Return [X, Y] of the center of cell containing provided text 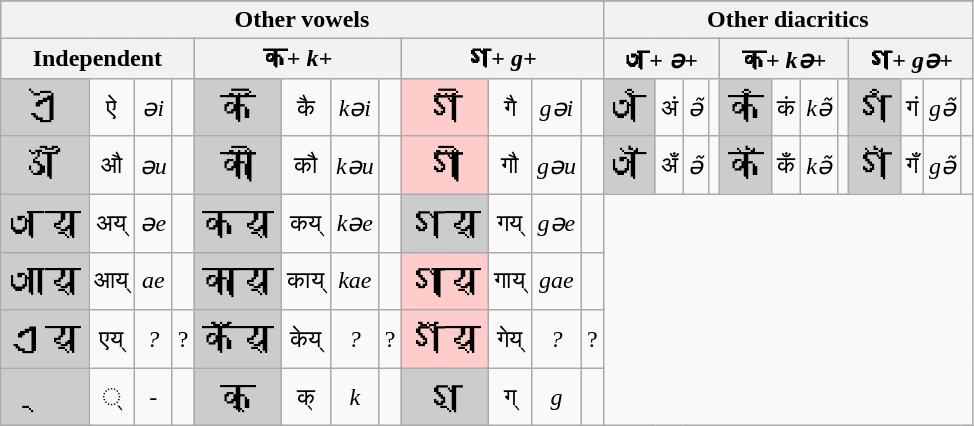
आय्‌ [112, 281]
𑐐𑑂 [445, 397]
gəe [556, 223]
𑐐𑑃 [874, 165]
gəi [556, 107]
काय्‌ [306, 281]
𑐎+ kə+ [784, 59]
𑐎𑑃 [746, 165]
kae [354, 281]
अँ [669, 165]
गाय्‌ [510, 281]
k [354, 397]
𑐎𑐾𑐫𑑂 [238, 339]
गेय्‌ [510, 339]
कै [306, 107]
𑐐𑑄 [874, 107]
kəe [354, 223]
गय्‌ [510, 223]
गै [510, 107]
𑐐+ gə+ [910, 59]
𑐎𑑄 [746, 107]
𑐀𑐫𑑂 [45, 223]
𑐎𑑂 [238, 397]
Independent [98, 59]
गं [912, 107]
𑐊𑐫𑑂 [45, 339]
𑐎+ k+ [298, 59]
कौ [306, 165]
𑐍 [45, 165]
𑐐𑐾𑐫𑑂 [445, 339]
कँ [786, 165]
𑐐𑐿 [445, 107]
gəu [556, 165]
𑐐𑐫𑑂 [445, 223]
गँ [912, 165]
ग् [510, 397]
क् [306, 397]
् [112, 397]
𑐋 [45, 107]
Other diacritics [788, 20]
एय्‌ [112, 339]
अं [669, 107]
𑐀𑑄 [629, 107]
केय्‌ [306, 339]
𑐁𑐫𑑂 [45, 281]
𑐎𑑁 [238, 165]
g [556, 397]
𑐀+ ə+ [662, 59]
𑐎𑐵𑐫𑑂 [238, 281]
गौ [510, 165]
𑐐+ g+ [502, 59]
- [153, 397]
gae [556, 281]
औ [112, 165]
əu [153, 165]
𑐎𑐿 [238, 107]
𑐀𑑃 [629, 165]
ae [153, 281]
əi [153, 107]
kəi [354, 107]
kəu [354, 165]
Other vowels [302, 20]
ऐ [112, 107]
अय्‌ [112, 223]
𑐐𑐵𑐫𑑂 [445, 281]
कं [786, 107]
𑐎𑐫𑑂 [238, 223]
कय्‌ [306, 223]
əe [153, 223]
𑐐𑑁 [445, 165]
𑑂 [45, 397]
